Detect which cell encompasses the target text, then output its [x, y] center coordinate. 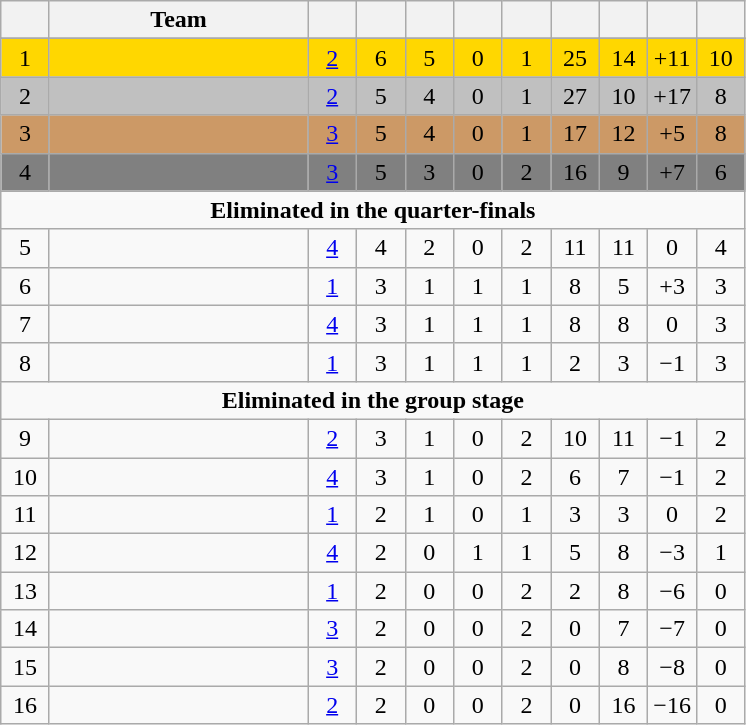
+7 [672, 172]
−3 [672, 553]
17 [576, 134]
13 [26, 591]
+3 [672, 286]
+17 [672, 96]
−6 [672, 591]
27 [576, 96]
−16 [672, 705]
−7 [672, 629]
Eliminated in the group stage [373, 400]
25 [576, 58]
−8 [672, 667]
15 [26, 667]
+5 [672, 134]
Eliminated in the quarter-finals [373, 210]
Team [178, 20]
+11 [672, 58]
